For the text-containing cell, return its midpoint in (X, Y) coordinate format. 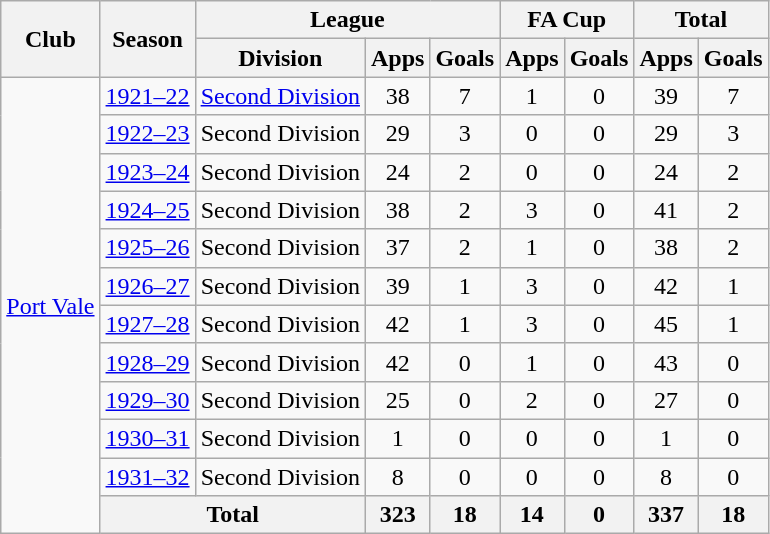
1921–22 (148, 96)
337 (666, 515)
14 (532, 515)
League (348, 20)
Port Vale (50, 306)
41 (666, 210)
1924–25 (148, 210)
45 (666, 324)
37 (397, 248)
1926–27 (148, 286)
1930–31 (148, 438)
323 (397, 515)
1928–29 (148, 362)
1931–32 (148, 477)
1927–28 (148, 324)
Club (50, 39)
Season (148, 39)
1925–26 (148, 248)
Division (280, 58)
1929–30 (148, 400)
27 (666, 400)
FA Cup (567, 20)
25 (397, 400)
1922–23 (148, 134)
43 (666, 362)
1923–24 (148, 172)
